Provide the [X, Y] coordinate of the cell's center where the given text is located.  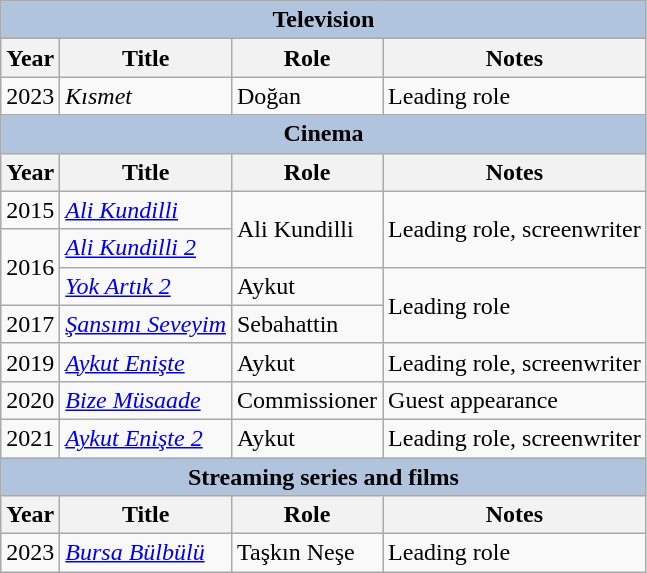
Doğan [306, 96]
Kısmet [146, 96]
Bursa Bülbülü [146, 553]
Commissioner [306, 400]
Cinema [324, 134]
2019 [30, 362]
Aykut Enişte [146, 362]
2017 [30, 324]
2015 [30, 210]
2020 [30, 400]
Guest appearance [515, 400]
2016 [30, 267]
Television [324, 20]
Bize Müsaade [146, 400]
Şansımı Seveyim [146, 324]
Ali Kundilli 2 [146, 248]
Yok Artık 2 [146, 286]
Sebahattin [306, 324]
Taşkın Neşe [306, 553]
2021 [30, 438]
Streaming series and films [324, 477]
Aykut Enişte 2 [146, 438]
